Detect which cell encompasses the target text, then output its [x, y] center coordinate. 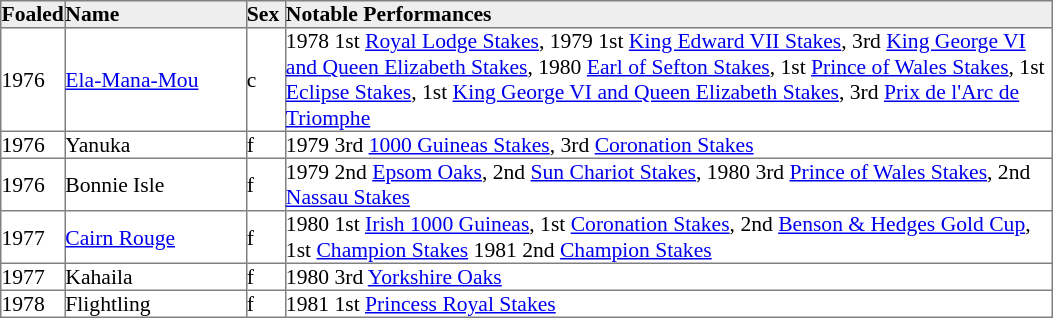
Kahaila [156, 276]
c [266, 80]
1981 1st Princess Royal Stakes [668, 304]
Name [156, 14]
1979 2nd Epsom Oaks, 2nd Sun Chariot Stakes, 1980 3rd Prince of Wales Stakes, 2nd Nassau Stakes [668, 184]
Ela-Mana-Mou [156, 80]
1980 3rd Yorkshire Oaks [668, 276]
1980 1st Irish 1000 Guineas, 1st Coronation Stakes, 2nd Benson & Hedges Gold Cup, 1st Champion Stakes 1981 2nd Champion Stakes [668, 237]
Yanuka [156, 144]
Sex [266, 14]
1979 3rd 1000 Guineas Stakes, 3rd Coronation Stakes [668, 144]
Notable Performances [668, 14]
Bonnie Isle [156, 184]
Flightling [156, 304]
Foaled [33, 14]
Cairn Rouge [156, 237]
1978 [33, 304]
